Find where the given text appears and provide that cell's center as (x, y) coordinate. 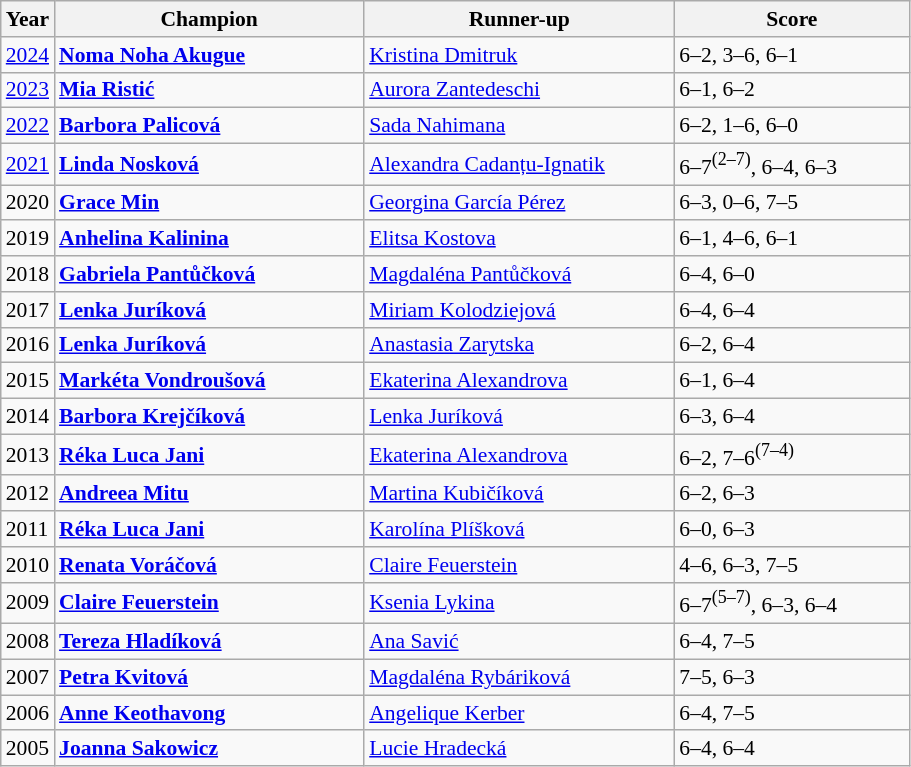
2024 (28, 55)
Martina Kubičíková (519, 494)
6–7(2–7), 6–4, 6–3 (792, 164)
6–1, 6–2 (792, 90)
6–2, 6–4 (792, 345)
Miriam Kolodziejová (519, 310)
Joanna Sakowicz (209, 749)
Anne Keothavong (209, 713)
Ksenia Lykina (519, 604)
2012 (28, 494)
Champion (209, 19)
2023 (28, 90)
4–6, 6–3, 7–5 (792, 565)
Barbora Krejčíková (209, 417)
Gabriela Pantůčková (209, 274)
2020 (28, 203)
Andreea Mitu (209, 494)
2017 (28, 310)
2006 (28, 713)
2015 (28, 381)
Markéta Vondroušová (209, 381)
2005 (28, 749)
Karolína Plíšková (519, 529)
Petra Kvitová (209, 677)
2013 (28, 454)
Anhelina Kalinina (209, 239)
Barbora Palicová (209, 126)
6–7(5–7), 6–3, 6–4 (792, 604)
2018 (28, 274)
2007 (28, 677)
6–2, 7–6(7–4) (792, 454)
Anastasia Zarytska (519, 345)
Linda Nosková (209, 164)
6–0, 6–3 (792, 529)
Elitsa Kostova (519, 239)
6–1, 4–6, 6–1 (792, 239)
2014 (28, 417)
Magdaléna Rybáriková (519, 677)
2019 (28, 239)
Magdaléna Pantůčková (519, 274)
Mia Ristić (209, 90)
2010 (28, 565)
6–4, 6–0 (792, 274)
Noma Noha Akugue (209, 55)
6–2, 3–6, 6–1 (792, 55)
2021 (28, 164)
Ana Savić (519, 642)
6–2, 6–3 (792, 494)
Aurora Zantedeschi (519, 90)
Angelique Kerber (519, 713)
Runner-up (519, 19)
6–1, 6–4 (792, 381)
Georgina García Pérez (519, 203)
2011 (28, 529)
Lucie Hradecká (519, 749)
Score (792, 19)
2016 (28, 345)
Tereza Hladíková (209, 642)
2008 (28, 642)
6–3, 0–6, 7–5 (792, 203)
Year (28, 19)
Kristina Dmitruk (519, 55)
2009 (28, 604)
Renata Voráčová (209, 565)
7–5, 6–3 (792, 677)
2022 (28, 126)
Alexandra Cadanțu-Ignatik (519, 164)
Sada Nahimana (519, 126)
6–3, 6–4 (792, 417)
6–2, 1–6, 6–0 (792, 126)
Grace Min (209, 203)
